Pinpoint the cell where the given text exists, returning its (x, y) midpoint coordinate. 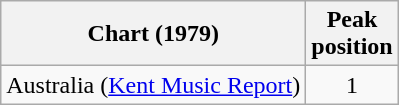
Australia (Kent Music Report) (154, 85)
Chart (1979) (154, 34)
1 (352, 85)
Peakposition (352, 34)
